Pinpoint the cell where the given text exists, returning its (x, y) midpoint coordinate. 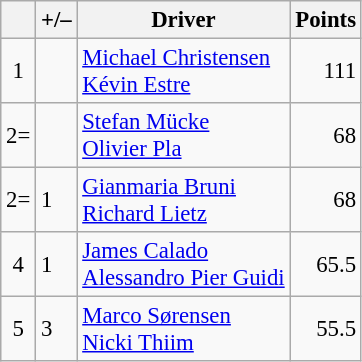
+/– (56, 20)
5 (18, 330)
Points (326, 20)
Gianmaria Bruni Richard Lietz (184, 200)
55.5 (326, 330)
Marco Sørensen Nicki Thiim (184, 330)
111 (326, 72)
65.5 (326, 264)
Michael Christensen Kévin Estre (184, 72)
4 (18, 264)
Stefan Mücke Olivier Pla (184, 136)
Driver (184, 20)
3 (56, 330)
James Calado Alessandro Pier Guidi (184, 264)
